Find where the given text appears and provide that cell's center as (x, y) coordinate. 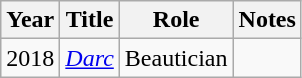
2018 (30, 58)
Title (90, 20)
Darc (90, 58)
Notes (267, 20)
Role (176, 20)
Year (30, 20)
Beautician (176, 58)
